For the text-containing cell, return its midpoint in (X, Y) coordinate format. 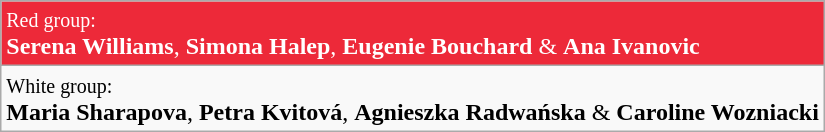
Red group:Serena Williams, Simona Halep, Eugenie Bouchard & Ana Ivanovic (413, 34)
White group: Maria Sharapova, Petra Kvitová, Agnieszka Radwańska & Caroline Wozniacki (413, 98)
